Find where the given text appears and provide that cell's center as (X, Y) coordinate. 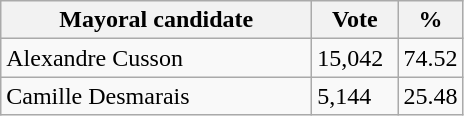
Vote (355, 20)
% (430, 20)
25.48 (430, 96)
Camille Desmarais (156, 96)
15,042 (355, 58)
Alexandre Cusson (156, 58)
Mayoral candidate (156, 20)
5,144 (355, 96)
74.52 (430, 58)
